From the cell containing the given text, extract its center point as [X, Y] coordinate. 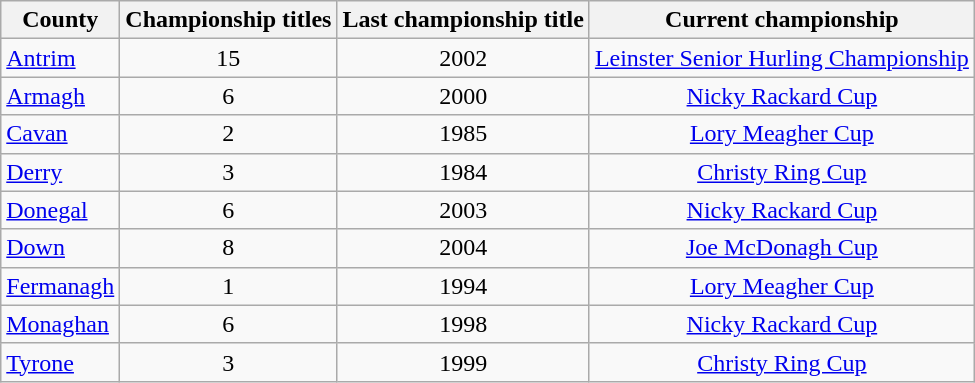
8 [228, 248]
County [60, 20]
Joe McDonagh Cup [782, 248]
Cavan [60, 134]
1999 [463, 362]
2 [228, 134]
Leinster Senior Hurling Championship [782, 58]
Tyrone [60, 362]
Current championship [782, 20]
1994 [463, 286]
Championship titles [228, 20]
Monaghan [60, 324]
Derry [60, 172]
Donegal [60, 210]
1998 [463, 324]
Fermanagh [60, 286]
2004 [463, 248]
1984 [463, 172]
2002 [463, 58]
1985 [463, 134]
2003 [463, 210]
Down [60, 248]
Antrim [60, 58]
Last championship title [463, 20]
15 [228, 58]
Armagh [60, 96]
1 [228, 286]
2000 [463, 96]
